Extract the [x, y] coordinate from the center of the cell holding the provided text.  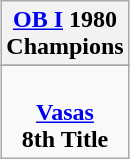
OB I 1980Champions [65, 34]
Vasas8th Title [65, 112]
